Capture the cell that displays the provided text and extract its (X, Y) central coordinate. 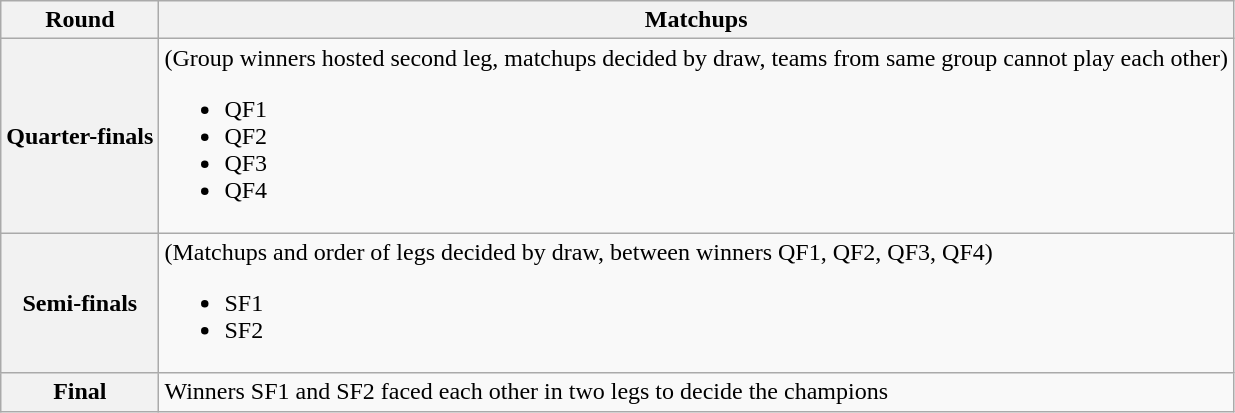
Winners SF1 and SF2 faced each other in two legs to decide the champions (696, 392)
(Group winners hosted second leg, matchups decided by draw, teams from same group cannot play each other)QF1QF2QF3QF4 (696, 136)
Semi-finals (80, 303)
(Matchups and order of legs decided by draw, between winners QF1, QF2, QF3, QF4)SF1SF2 (696, 303)
Round (80, 20)
Matchups (696, 20)
Quarter-finals (80, 136)
Final (80, 392)
